Output the [x, y] coordinate of the center of the cell containing the given text.  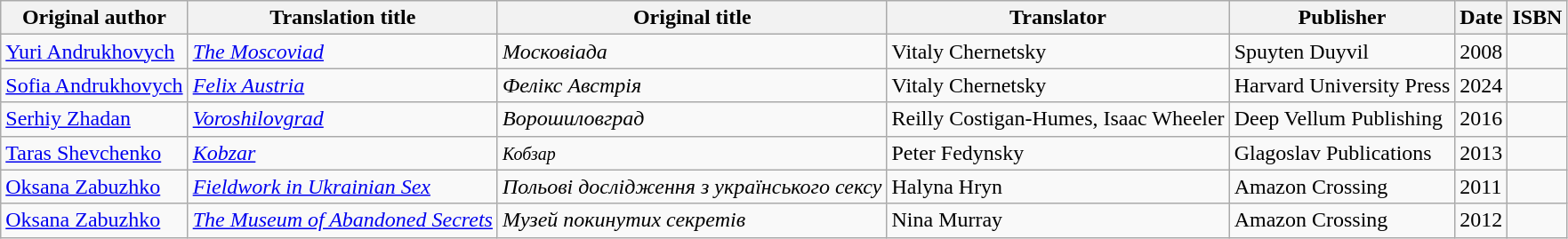
Voroshilovgrad [342, 119]
Deep Vellum Publishing [1342, 119]
2013 [1482, 153]
Original title [692, 18]
Serhiy Zhadan [94, 119]
2024 [1482, 85]
Translator [1058, 18]
The Moscoviad [342, 52]
Nina Murray [1058, 220]
Original author [94, 18]
2011 [1482, 187]
Spuyten Duyvil [1342, 52]
Yuri Andrukhovych [94, 52]
Translation title [342, 18]
Date [1482, 18]
2016 [1482, 119]
Ворошиловград [692, 119]
Fieldwork in Ukrainian Sex [342, 187]
The Museum of Abandoned Secrets [342, 220]
Kobzar [342, 153]
2008 [1482, 52]
Московіада [692, 52]
Кобзар [692, 153]
Harvard University Press [1342, 85]
Glagoslav Publications [1342, 153]
Музей покинутих секретів [692, 220]
Польові дослідження з українського сексу [692, 187]
Фелікс Австрія [692, 85]
Sofia Andrukhovych [94, 85]
Felix Austria [342, 85]
Publisher [1342, 18]
Halyna Hryn [1058, 187]
Reilly Costigan-Humes, Isaac Wheeler [1058, 119]
Peter Fedynsky [1058, 153]
ISBN [1537, 18]
Taras Shevchenko [94, 153]
2012 [1482, 220]
